Capture the cell that displays the provided text and extract its (x, y) central coordinate. 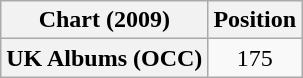
Position (255, 20)
Chart (2009) (104, 20)
175 (255, 58)
UK Albums (OCC) (104, 58)
